Capture the cell that displays the provided text and extract its (X, Y) central coordinate. 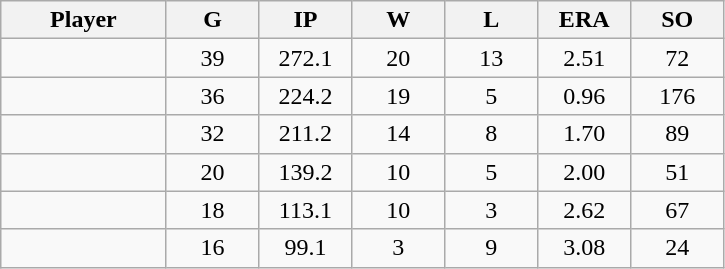
89 (678, 134)
Player (84, 20)
3.08 (584, 248)
67 (678, 210)
G (212, 20)
1.70 (584, 134)
224.2 (306, 96)
72 (678, 58)
14 (398, 134)
2.00 (584, 172)
ERA (584, 20)
211.2 (306, 134)
IP (306, 20)
51 (678, 172)
36 (212, 96)
W (398, 20)
L (492, 20)
99.1 (306, 248)
272.1 (306, 58)
2.51 (584, 58)
0.96 (584, 96)
16 (212, 248)
2.62 (584, 210)
32 (212, 134)
176 (678, 96)
113.1 (306, 210)
9 (492, 248)
24 (678, 248)
13 (492, 58)
SO (678, 20)
19 (398, 96)
8 (492, 134)
18 (212, 210)
139.2 (306, 172)
39 (212, 58)
